Return (X, Y) of the center of cell containing provided text 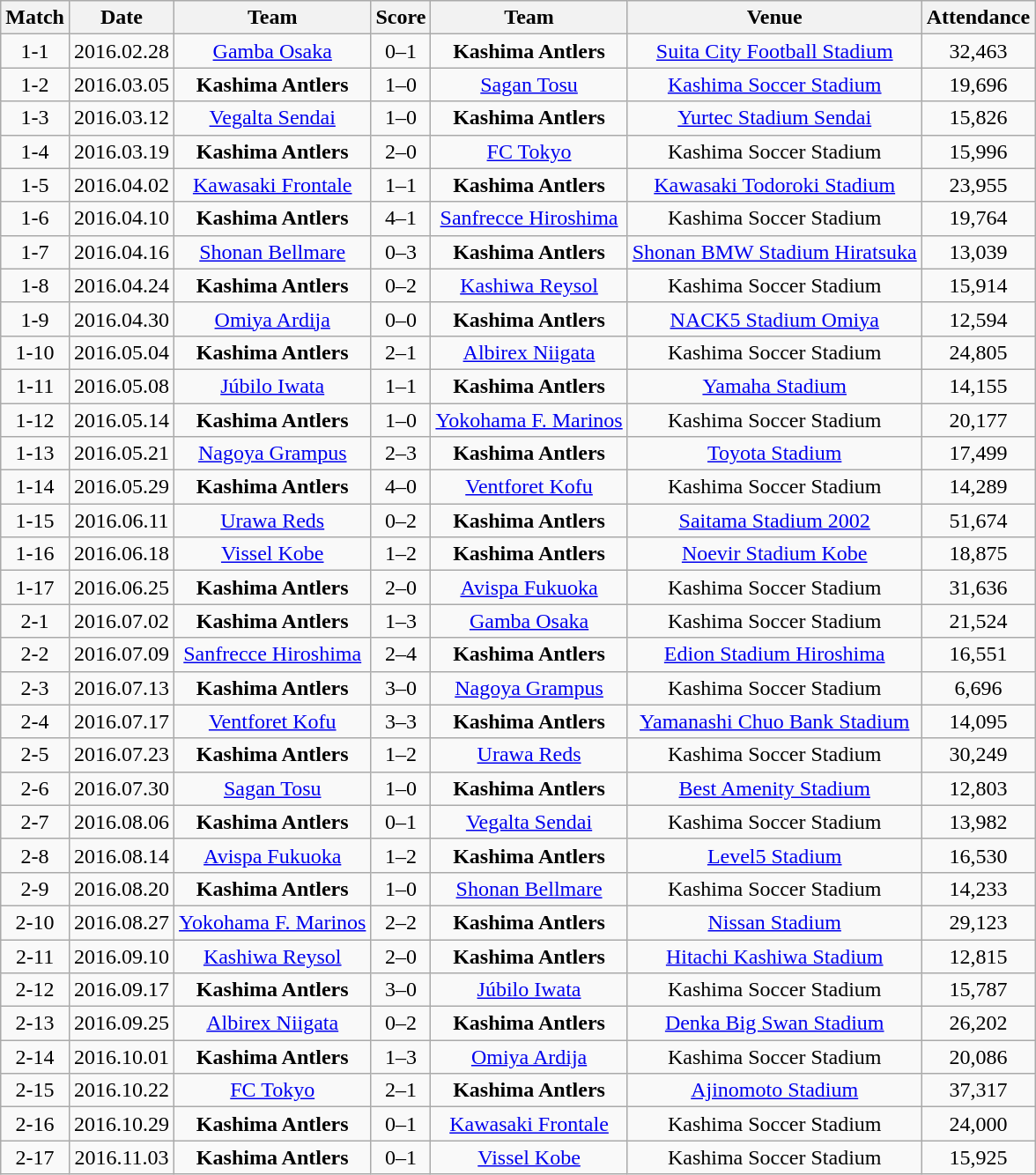
4–1 (401, 218)
1-7 (35, 252)
2016.03.12 (122, 118)
2016.04.10 (122, 218)
2016.07.17 (122, 721)
3–3 (401, 721)
12,594 (978, 319)
2016.08.14 (122, 855)
23,955 (978, 185)
20,177 (978, 420)
2-8 (35, 855)
12,815 (978, 956)
2–3 (401, 454)
26,202 (978, 1024)
24,805 (978, 352)
2016.09.25 (122, 1024)
2-5 (35, 755)
2–2 (401, 922)
1-17 (35, 587)
13,982 (978, 822)
1-4 (35, 151)
Yurtec Stadium Sendai (774, 118)
2-16 (35, 1124)
0–3 (401, 252)
1-15 (35, 521)
Edion Stadium Hiroshima (774, 654)
Date (122, 18)
1-3 (35, 118)
1-12 (35, 420)
Venue (774, 18)
Suita City Football Stadium (774, 51)
Noevir Stadium Kobe (774, 554)
2016.06.25 (122, 587)
Toyota Stadium (774, 454)
2016.10.01 (122, 1057)
2016.05.04 (122, 352)
2-6 (35, 788)
1-8 (35, 285)
32,463 (978, 51)
2016.05.29 (122, 487)
1-14 (35, 487)
2016.02.28 (122, 51)
14,155 (978, 386)
Shonan BMW Stadium Hiratsuka (774, 252)
2-14 (35, 1057)
16,530 (978, 855)
Saitama Stadium 2002 (774, 521)
2016.07.30 (122, 788)
2-9 (35, 889)
2016.04.16 (122, 252)
14,233 (978, 889)
24,000 (978, 1124)
2016.05.14 (122, 420)
2016.09.17 (122, 990)
1-2 (35, 85)
2016.04.24 (122, 285)
17,499 (978, 454)
51,674 (978, 521)
2016.03.05 (122, 85)
2-15 (35, 1090)
16,551 (978, 654)
1-1 (35, 51)
13,039 (978, 252)
15,914 (978, 285)
2016.08.27 (122, 922)
19,764 (978, 218)
2016.07.02 (122, 621)
0–0 (401, 319)
2-12 (35, 990)
37,317 (978, 1090)
2016.06.18 (122, 554)
30,249 (978, 755)
1-13 (35, 454)
2-2 (35, 654)
Yamanashi Chuo Bank Stadium (774, 721)
15,787 (978, 990)
20,086 (978, 1057)
19,696 (978, 85)
31,636 (978, 587)
2-11 (35, 956)
2016.05.08 (122, 386)
2-13 (35, 1024)
2016.04.30 (122, 319)
Nissan Stadium (774, 922)
1-11 (35, 386)
2016.10.22 (122, 1090)
18,875 (978, 554)
Score (401, 18)
2016.11.03 (122, 1157)
Match (35, 18)
1-5 (35, 185)
4–0 (401, 487)
2-3 (35, 688)
2-1 (35, 621)
1-6 (35, 218)
2016.07.13 (122, 688)
Kawasaki Todoroki Stadium (774, 185)
2-4 (35, 721)
NACK5 Stadium Omiya (774, 319)
1-16 (35, 554)
15,826 (978, 118)
2016.07.23 (122, 755)
2016.04.02 (122, 185)
2016.07.09 (122, 654)
Yamaha Stadium (774, 386)
Ajinomoto Stadium (774, 1090)
2-17 (35, 1157)
2016.05.21 (122, 454)
Best Amenity Stadium (774, 788)
Attendance (978, 18)
Level5 Stadium (774, 855)
2016.06.11 (122, 521)
2-10 (35, 922)
21,524 (978, 621)
2–4 (401, 654)
1-10 (35, 352)
2016.09.10 (122, 956)
2016.03.19 (122, 151)
15,925 (978, 1157)
1-9 (35, 319)
6,696 (978, 688)
2-7 (35, 822)
12,803 (978, 788)
2016.08.20 (122, 889)
Denka Big Swan Stadium (774, 1024)
Hitachi Kashiwa Stadium (774, 956)
29,123 (978, 922)
2016.08.06 (122, 822)
2016.10.29 (122, 1124)
15,996 (978, 151)
14,289 (978, 487)
14,095 (978, 721)
